For the text-containing cell, return its midpoint in [X, Y] coordinate format. 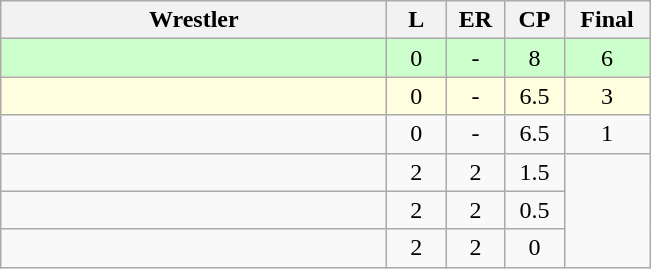
Final [607, 20]
Wrestler [194, 20]
0.5 [534, 210]
1.5 [534, 172]
6 [607, 58]
L [416, 20]
1 [607, 134]
3 [607, 96]
8 [534, 58]
CP [534, 20]
ER [476, 20]
